Scan for the cell matching the given text and deliver its (X, Y) coordinate at center. 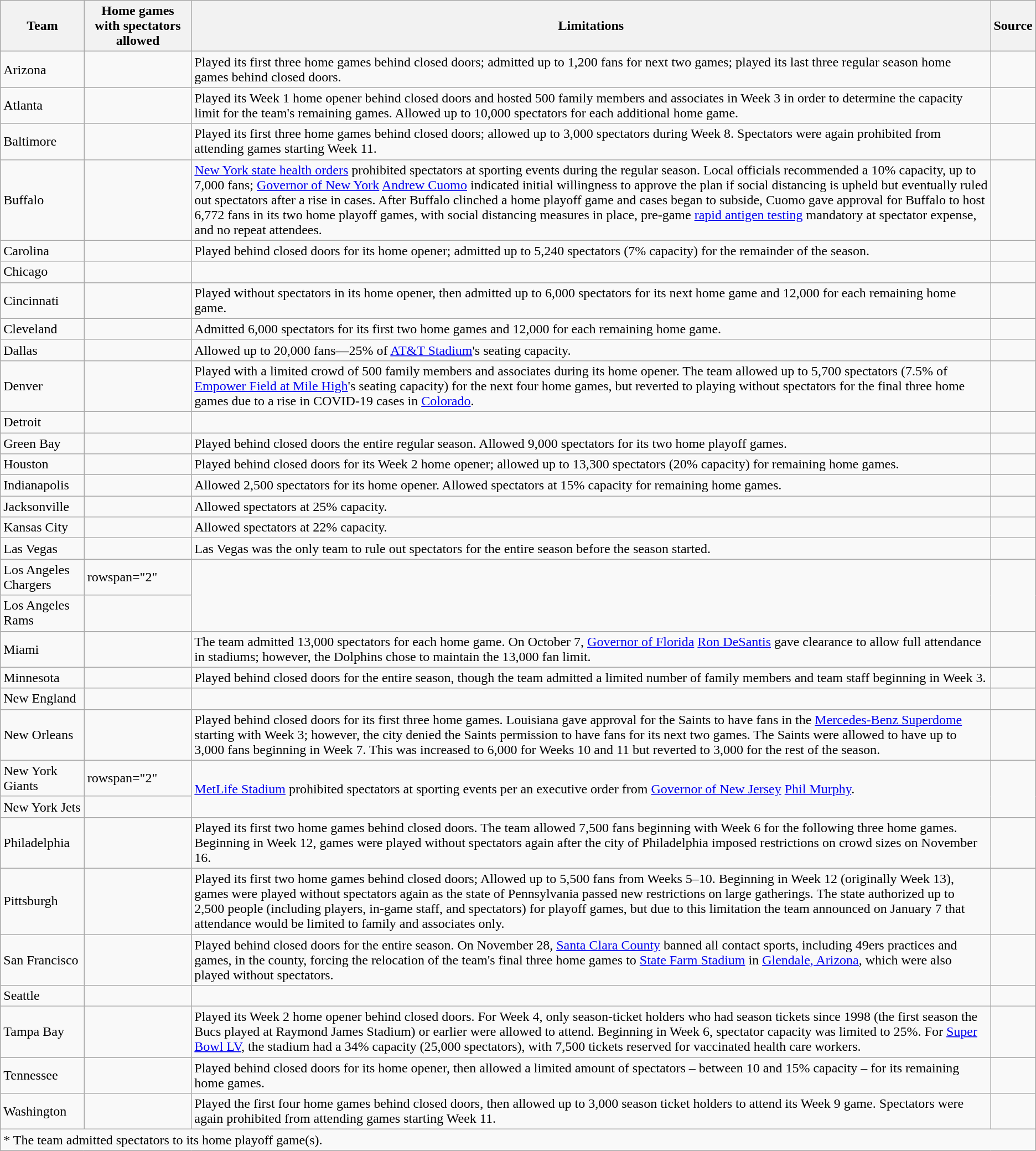
Team (42, 26)
Allowed up to 20,000 fans—25% of AT&T Stadium's seating capacity. (591, 350)
Houston (42, 464)
Cincinnati (42, 300)
New York Giants (42, 778)
Home games with spectators allowed (138, 26)
Las Vegas was the only team to rule out spectators for the entire season before the season started. (591, 549)
Atlanta (42, 105)
New York Jets (42, 807)
Allowed 2,500 spectators for its home opener. Allowed spectators at 15% capacity for remaining home games. (591, 486)
Baltimore (42, 142)
Philadelphia (42, 843)
Jacksonville (42, 507)
Buffalo (42, 200)
* The team admitted spectators to its home playoff game(s). (518, 1140)
Played behind closed doors for its home opener; admitted up to 5,240 spectators (7% capacity) for the remainder of the season. (591, 251)
Miami (42, 649)
Played behind closed doors for the entire season, though the team admitted a limited number of family members and team staff beginning in Week 3. (591, 678)
Allowed spectators at 22% capacity. (591, 528)
Allowed spectators at 25% capacity. (591, 507)
MetLife Stadium prohibited spectators at sporting events per an executive order from Governor of New Jersey Phil Murphy. (591, 788)
Carolina (42, 251)
Los Angeles Chargers (42, 577)
San Francisco (42, 960)
Played behind closed doors the entire regular season. Allowed 9,000 spectators for its two home playoff games. (591, 443)
Las Vegas (42, 549)
New England (42, 699)
Detroit (42, 422)
Kansas City (42, 528)
Dallas (42, 350)
Played behind closed doors for its Week 2 home opener; allowed up to 13,300 spectators (20% capacity) for remaining home games. (591, 464)
New Orleans (42, 735)
Minnesota (42, 678)
Admitted 6,000 spectators for its first two home games and 12,000 for each remaining home game. (591, 329)
Los Angeles Rams (42, 613)
Tampa Bay (42, 1032)
Pittsburgh (42, 901)
Seattle (42, 996)
Limitations (591, 26)
Arizona (42, 70)
Cleveland (42, 329)
Tennessee (42, 1075)
Chicago (42, 272)
Green Bay (42, 443)
Denver (42, 386)
Source (1013, 26)
Washington (42, 1112)
Indianapolis (42, 486)
Played without spectators in its home opener, then admitted up to 6,000 spectators for its next home game and 12,000 for each remaining home game. (591, 300)
